Identify which cell holds the provided text, then report its (x, y) central coordinate. 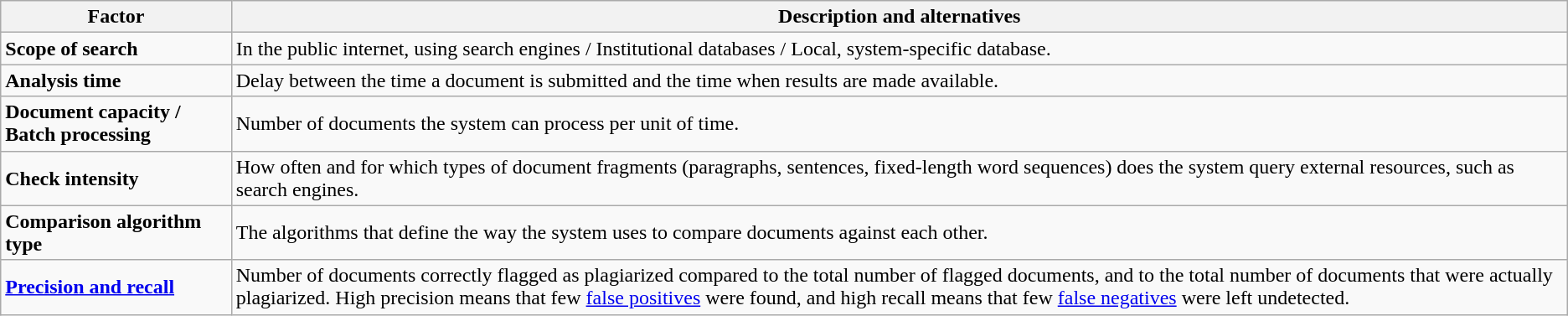
Comparison algorithm type (116, 233)
In the public internet, using search engines / Institutional databases / Local, system-specific database. (900, 49)
Scope of search (116, 49)
The algorithms that define the way the system uses to compare documents against each other. (900, 233)
Number of documents the system can process per unit of time. (900, 124)
Precision and recall (116, 287)
Delay between the time a document is submitted and the time when results are made available. (900, 80)
Analysis time (116, 80)
Document capacity / Batch processing (116, 124)
Check intensity (116, 178)
Description and alternatives (900, 17)
Factor (116, 17)
